Identify which cell holds the provided text, then report its (X, Y) central coordinate. 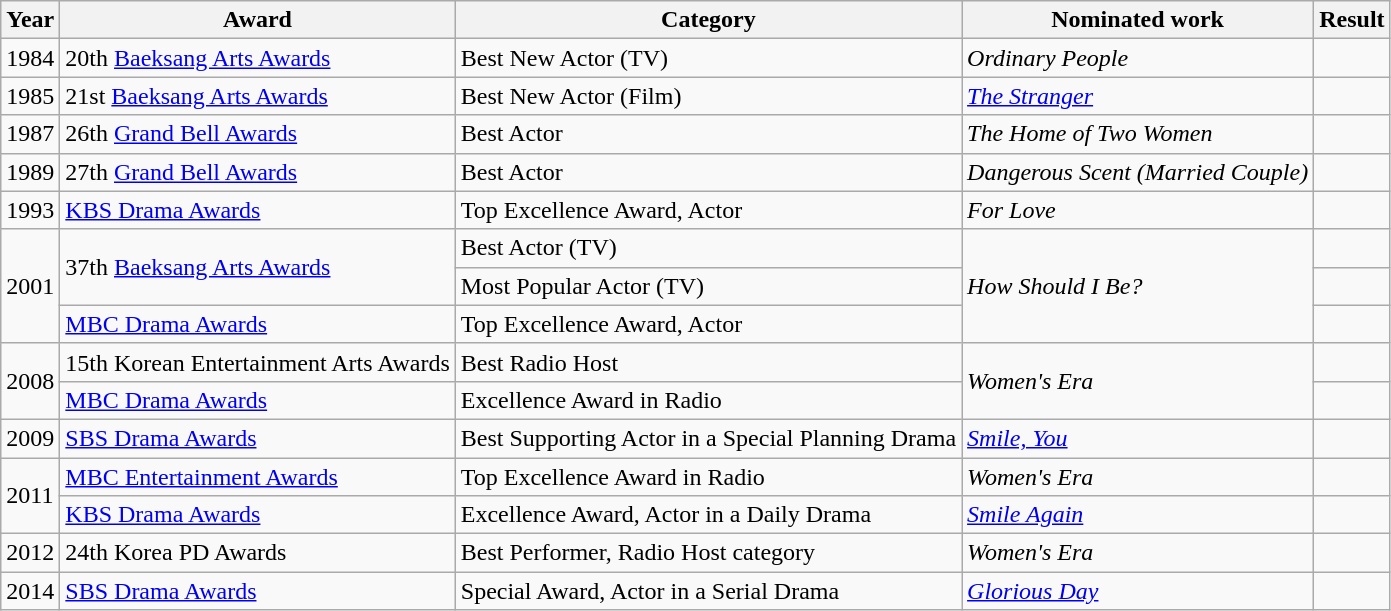
15th Korean Entertainment Arts Awards (258, 362)
Best New Actor (Film) (708, 96)
Dangerous Scent (Married Couple) (1138, 172)
Result (1352, 20)
Best Actor (TV) (708, 248)
Special Award, Actor in a Serial Drama (708, 591)
2011 (30, 496)
Nominated work (1138, 20)
1985 (30, 96)
Most Popular Actor (TV) (708, 286)
Award (258, 20)
The Stranger (1138, 96)
Glorious Day (1138, 591)
Top Excellence Award in Radio (708, 477)
20th Baeksang Arts Awards (258, 58)
Best New Actor (TV) (708, 58)
Excellence Award, Actor in a Daily Drama (708, 515)
2012 (30, 553)
Year (30, 20)
1984 (30, 58)
MBC Entertainment Awards (258, 477)
How Should I Be? (1138, 286)
2009 (30, 438)
37th Baeksang Arts Awards (258, 267)
21st Baeksang Arts Awards (258, 96)
Best Performer, Radio Host category (708, 553)
24th Korea PD Awards (258, 553)
2014 (30, 591)
Ordinary People (1138, 58)
1989 (30, 172)
1987 (30, 134)
Smile Again (1138, 515)
27th Grand Bell Awards (258, 172)
2001 (30, 286)
The Home of Two Women (1138, 134)
Excellence Award in Radio (708, 400)
2008 (30, 381)
Best Radio Host (708, 362)
Category (708, 20)
Smile, You (1138, 438)
Best Supporting Actor in a Special Planning Drama (708, 438)
26th Grand Bell Awards (258, 134)
1993 (30, 210)
For Love (1138, 210)
